Detect which cell encompasses the target text, then output its [x, y] center coordinate. 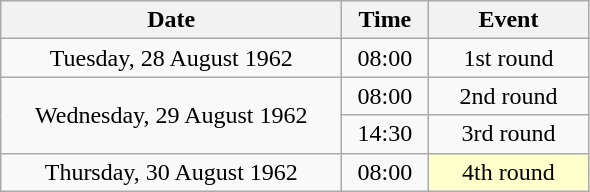
4th round [508, 172]
Tuesday, 28 August 1962 [172, 58]
Event [508, 20]
3rd round [508, 134]
14:30 [385, 134]
Date [172, 20]
Time [385, 20]
2nd round [508, 96]
Wednesday, 29 August 1962 [172, 115]
Thursday, 30 August 1962 [172, 172]
1st round [508, 58]
